Identify which cell holds the provided text, then report its (X, Y) central coordinate. 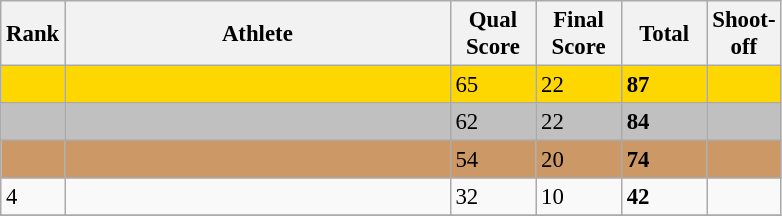
Total (664, 34)
42 (664, 197)
32 (493, 197)
4 (33, 197)
Shoot-off (744, 34)
62 (493, 122)
65 (493, 85)
54 (493, 160)
20 (579, 160)
Final Score (579, 34)
Athlete (258, 34)
84 (664, 122)
10 (579, 197)
Rank (33, 34)
Qual Score (493, 34)
87 (664, 85)
74 (664, 160)
